Output the [X, Y] coordinate of the center of the cell containing the given text.  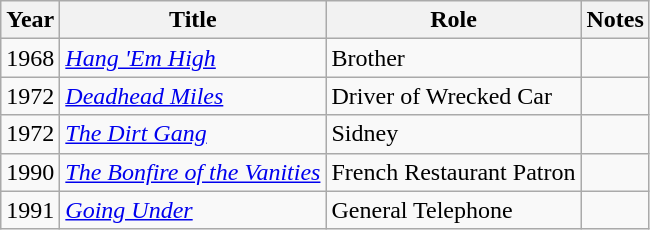
Brother [454, 58]
1990 [30, 172]
Hang 'Em High [193, 58]
1991 [30, 210]
Sidney [454, 134]
Role [454, 20]
Title [193, 20]
French Restaurant Patron [454, 172]
1968 [30, 58]
Going Under [193, 210]
Driver of Wrecked Car [454, 96]
Notes [615, 20]
Deadhead Miles [193, 96]
Year [30, 20]
The Bonfire of the Vanities [193, 172]
The Dirt Gang [193, 134]
General Telephone [454, 210]
